Detect which cell encompasses the target text, then output its (X, Y) center coordinate. 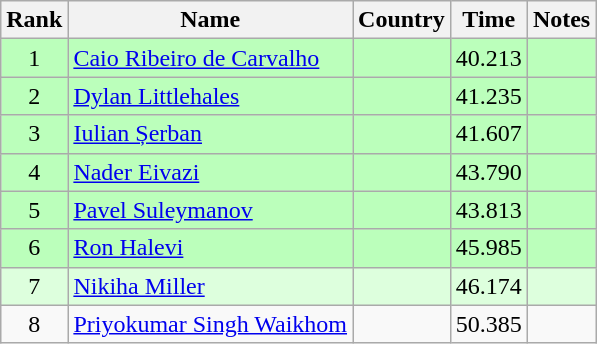
7 (34, 286)
Country (402, 20)
8 (34, 324)
2 (34, 96)
Rank (34, 20)
4 (34, 172)
41.235 (488, 96)
3 (34, 134)
1 (34, 58)
5 (34, 210)
Name (210, 20)
50.385 (488, 324)
41.607 (488, 134)
40.213 (488, 58)
43.813 (488, 210)
Time (488, 20)
Iulian Șerban (210, 134)
Pavel Suleymanov (210, 210)
Nikiha Miller (210, 286)
Nader Eivazi (210, 172)
Dylan Littlehales (210, 96)
45.985 (488, 248)
Notes (561, 20)
Caio Ribeiro de Carvalho (210, 58)
Ron Halevi (210, 248)
46.174 (488, 286)
6 (34, 248)
Priyokumar Singh Waikhom (210, 324)
43.790 (488, 172)
